Determine the [X, Y] coordinate at the center of the cell enclosing the given text.  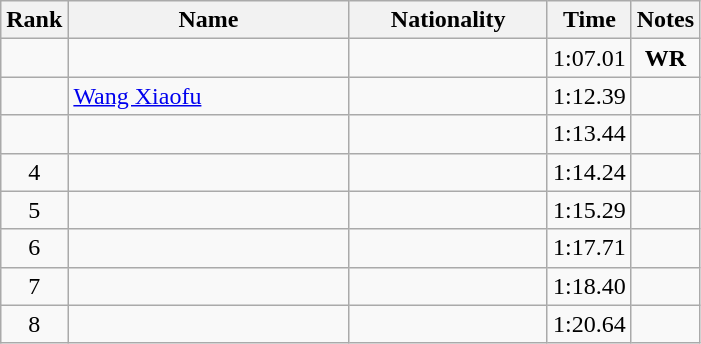
1:18.40 [589, 286]
WR [665, 58]
Notes [665, 20]
Time [589, 20]
8 [34, 324]
4 [34, 172]
Name [208, 20]
Nationality [448, 20]
5 [34, 210]
1:13.44 [589, 134]
Rank [34, 20]
1:15.29 [589, 210]
1:20.64 [589, 324]
1:14.24 [589, 172]
1:12.39 [589, 96]
1:07.01 [589, 58]
6 [34, 248]
1:17.71 [589, 248]
7 [34, 286]
Wang Xiaofu [208, 96]
